Provide the (x, y) coordinate of the cell's center where the given text is located.  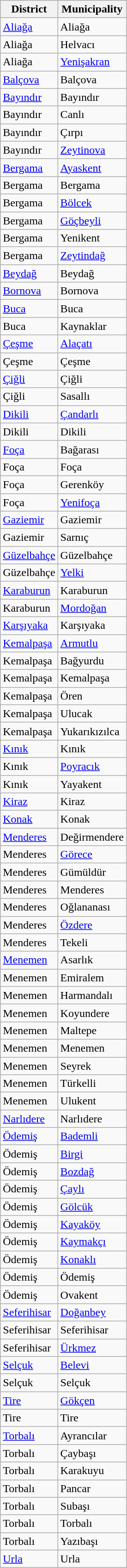
Ayaskent (92, 167)
Konaklı (92, 1259)
Asarlık (92, 960)
Ulukent (92, 1101)
Bağarası (92, 449)
Maltepe (92, 1030)
Tekeli (92, 942)
Doğanbey (92, 1312)
Yenişakran (92, 62)
Belevi (92, 1365)
Bozdağ (92, 1171)
Sarnıç (92, 538)
Gerenköy (92, 484)
Karakuyu (92, 1471)
Ören (92, 696)
Yenifoça (92, 502)
Birgi (92, 1154)
Subaşı (92, 1506)
Ürkmez (92, 1348)
Değirmendere (92, 837)
Poyracık (92, 766)
Çırpı (92, 132)
Yelki (92, 573)
Çandarlı (92, 414)
Mordoğan (92, 608)
Zeytinova (92, 150)
District (29, 9)
Türkelli (92, 1084)
Oğlananası (92, 907)
Kayaköy (92, 1224)
Gümüldür (92, 872)
Bademli (92, 1136)
Harmandalı (92, 995)
Canlı (92, 115)
Kaymakçı (92, 1242)
Municipality (92, 9)
Özdere (92, 925)
Kaynaklar (92, 326)
Gökçen (92, 1401)
Göçbeyli (92, 221)
Sasallı (92, 397)
Pancar (92, 1488)
Yukarıkızılca (92, 731)
Görece (92, 855)
Koyundere (92, 1013)
Armutlu (92, 643)
Yayakent (92, 784)
Ayrancılar (92, 1436)
Ovakent (92, 1295)
Çaybaşı (92, 1453)
Emiralem (92, 978)
Çaylı (92, 1189)
Yenikent (92, 238)
Zeytindağ (92, 256)
Helvacı (92, 44)
Ulucak (92, 713)
Bölcek (92, 203)
Seyrek (92, 1066)
Bağyurdu (92, 661)
Alaçatı (92, 344)
Gölcük (92, 1207)
Yazıbaşı (92, 1541)
